Search for the cell housing the specified text and yield its [X, Y] center coordinate. 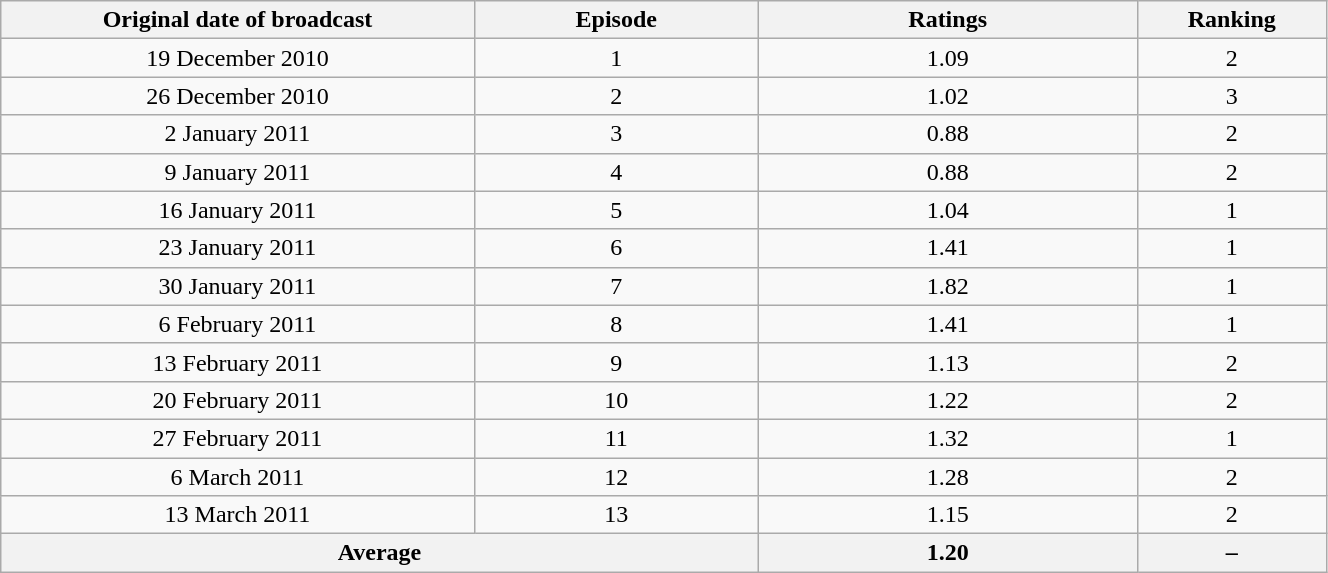
30 January 2011 [238, 286]
1.32 [948, 438]
13 [616, 515]
1.02 [948, 96]
13 March 2011 [238, 515]
1.28 [948, 477]
7 [616, 286]
10 [616, 400]
9 [616, 362]
1.13 [948, 362]
4 [616, 172]
Ratings [948, 20]
1.20 [948, 553]
1.15 [948, 515]
2 January 2011 [238, 134]
13 February 2011 [238, 362]
27 February 2011 [238, 438]
1.04 [948, 210]
6 March 2011 [238, 477]
26 December 2010 [238, 96]
Original date of broadcast [238, 20]
11 [616, 438]
16 January 2011 [238, 210]
Average [380, 553]
6 [616, 248]
6 February 2011 [238, 324]
9 January 2011 [238, 172]
1.82 [948, 286]
12 [616, 477]
20 February 2011 [238, 400]
1.09 [948, 58]
– [1232, 553]
8 [616, 324]
Episode [616, 20]
19 December 2010 [238, 58]
5 [616, 210]
Ranking [1232, 20]
1.22 [948, 400]
23 January 2011 [238, 248]
